Capture the cell that displays the provided text and extract its [X, Y] central coordinate. 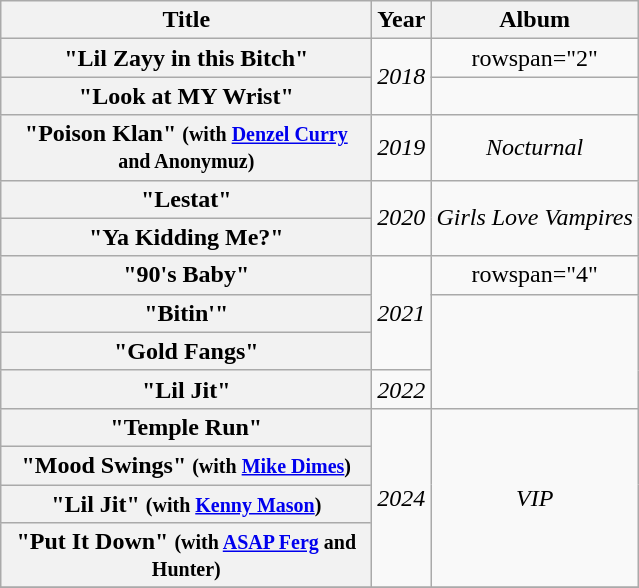
"90's Baby" [186, 275]
"Look at MY Wrist" [186, 96]
2020 [402, 218]
Girls Love Vampires [535, 218]
"Lil Jit" [186, 389]
Title [186, 20]
VIP [535, 498]
"Lil Jit" (with Kenny Mason) [186, 503]
Album [535, 20]
"Gold Fangs" [186, 351]
"Mood Swings" (with Mike Dimes) [186, 465]
rowspan="2" [535, 58]
rowspan="4" [535, 275]
2019 [402, 148]
"Lestat" [186, 199]
2022 [402, 389]
2024 [402, 498]
"Poison Klan" (with Denzel Curry and Anonymuz) [186, 148]
Year [402, 20]
Nocturnal [535, 148]
"Ya Kidding Me?" [186, 237]
"Lil Zayy in this Bitch" [186, 58]
"Put It Down" (with ASAP Ferg and Hunter) [186, 556]
"Temple Run" [186, 427]
2021 [402, 313]
2018 [402, 77]
"Bitin'" [186, 313]
